Identify which cell holds the provided text, then report its (x, y) central coordinate. 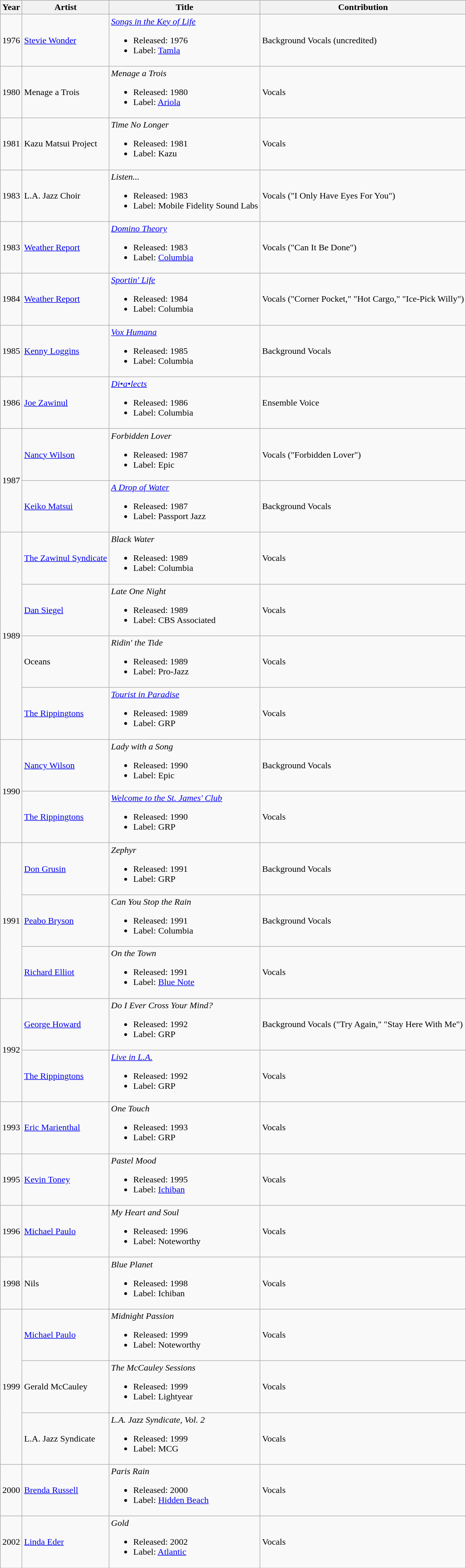
Nils (66, 1283)
1991 (11, 921)
2002 (11, 1542)
Don Grusin (66, 869)
1998 (11, 1283)
Joe Zawinul (66, 403)
GoldReleased: 2002Label: Atlantic (185, 1542)
Can You Stop the RainReleased: 1991Label: Columbia (185, 921)
L.A. Jazz Syndicate, Vol. 2Released: 1999Label: MCG (185, 1438)
Linda Eder (66, 1542)
L.A. Jazz Choir (66, 196)
1980 (11, 92)
On the TownReleased: 1991Label: Blue Note (185, 972)
Artist (66, 7)
Oceans (66, 662)
Richard Elliot (66, 972)
Kenny Loggins (66, 351)
Listen...Released: 1983Label: Mobile Fidelity Sound Labs (185, 196)
Do I Ever Cross Your Mind?Released: 1992Label: GRP (185, 1024)
Dan Siegel (66, 610)
1996 (11, 1231)
Vox HumanaReleased: 1985Label: Columbia (185, 351)
Domino TheoryReleased: 1983Label: Columbia (185, 247)
Stevie Wonder (66, 40)
Time No LongerReleased: 1981Label: Kazu (185, 144)
1984 (11, 299)
Background Vocals ("Try Again," "Stay Here With Me") (363, 1024)
Year (11, 7)
Contribution (363, 7)
George Howard (66, 1024)
Vocals ("Can It Be Done") (363, 247)
2000 (11, 1490)
Songs in the Key of LifeReleased: 1976Label: Tamla (185, 40)
Pastel MoodReleased: 1995Label: Ichiban (185, 1179)
Tourist in ParadiseReleased: 1989Label: GRP (185, 714)
One TouchReleased: 1993Label: GRP (185, 1128)
Eric Marienthal (66, 1128)
Kevin Toney (66, 1179)
Late One NightReleased: 1989Label: CBS Associated (185, 610)
1992 (11, 1050)
1995 (11, 1179)
Midnight PassionReleased: 1999Label: Noteworthy (185, 1335)
Vocals ("Corner Pocket," "Hot Cargo," "Ice-Pick Willy") (363, 299)
Ridin' the TideReleased: 1989Label: Pro-Jazz (185, 662)
1999 (11, 1386)
Di•a•lectsReleased: 1986Label: Columbia (185, 403)
Brenda Russell (66, 1490)
Kazu Matsui Project (66, 144)
Paris RainReleased: 2000Label: Hidden Beach (185, 1490)
L.A. Jazz Syndicate (66, 1438)
Forbidden LoverReleased: 1987Label: Epic (185, 454)
Background Vocals (uncredited) (363, 40)
Sportin' LifeReleased: 1984Label: Columbia (185, 299)
Menage a TroisReleased: 1980Label: Ariola (185, 92)
1981 (11, 144)
The Zawinul Syndicate (66, 558)
Menage a Trois (66, 92)
Lady with a SongReleased: 1990Label: Epic (185, 765)
Ensemble Voice (363, 403)
ZephyrReleased: 1991Label: GRP (185, 869)
Blue PlanetReleased: 1998Label: Ichiban (185, 1283)
Peabo Bryson (66, 921)
1976 (11, 40)
1987 (11, 480)
Vocals ("I Only Have Eyes For You") (363, 196)
Vocals ("Forbidden Lover") (363, 454)
1990 (11, 791)
1986 (11, 403)
1985 (11, 351)
Gerald McCauley (66, 1386)
The McCauley SessionsReleased: 1999Label: Lightyear (185, 1386)
My Heart and SoulReleased: 1996Label: Noteworthy (185, 1231)
Title (185, 7)
1989 (11, 636)
Welcome to the St. James' ClubReleased: 1990Label: GRP (185, 817)
1993 (11, 1128)
Live in L.A.Released: 1992Label: GRP (185, 1076)
Keiko Matsui (66, 506)
A Drop of WaterReleased: 1987Label: Passport Jazz (185, 506)
Black WaterReleased: 1989Label: Columbia (185, 558)
